Output the (X, Y) coordinate of the center of the cell containing the given text.  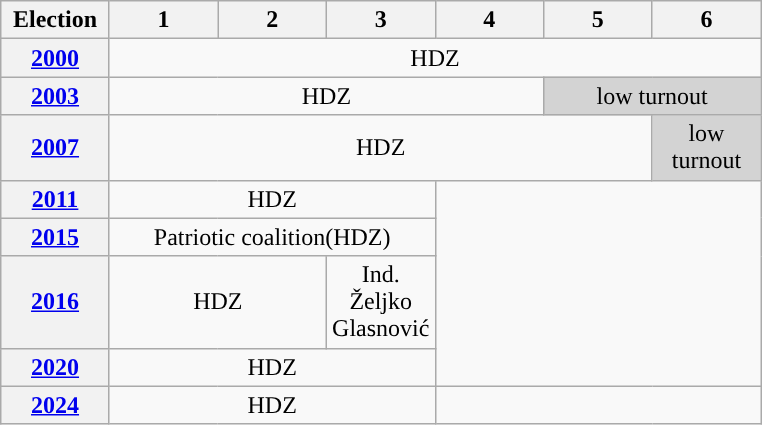
2020 (56, 367)
Election (56, 20)
3 (380, 20)
2007 (56, 148)
4 (490, 20)
Ind. Željko Glasnović (380, 302)
Patriotic coalition(HDZ) (272, 237)
6 (706, 20)
2016 (56, 302)
2011 (56, 199)
2015 (56, 237)
2024 (56, 405)
5 (598, 20)
1 (164, 20)
2 (272, 20)
2003 (56, 96)
2000 (56, 58)
